Detect which cell encompasses the target text, then output its [X, Y] center coordinate. 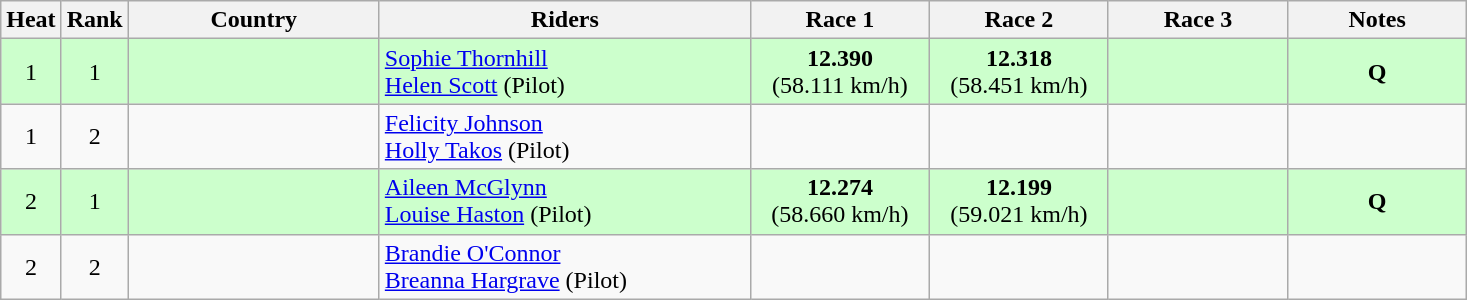
Riders [564, 20]
12.274(58.660 km/h) [840, 202]
Aileen McGlynnLouise Haston (Pilot) [564, 202]
12.199(59.021 km/h) [1018, 202]
Felicity JohnsonHolly Takos (Pilot) [564, 136]
Notes [1378, 20]
Brandie O'ConnorBreanna Hargrave (Pilot) [564, 266]
Race 2 [1018, 20]
Rank [94, 20]
Country [254, 20]
Race 1 [840, 20]
Sophie ThornhillHelen Scott (Pilot) [564, 72]
Heat [31, 20]
12.318(58.451 km/h) [1018, 72]
12.390(58.111 km/h) [840, 72]
Race 3 [1198, 20]
